Provide the (x, y) coordinate of the cell's center where the given text is located.  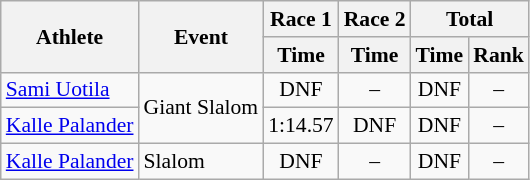
Giant Slalom (202, 108)
1:14.57 (300, 126)
Sami Uotila (70, 90)
Rank (498, 55)
Race 1 (300, 19)
Athlete (70, 36)
Event (202, 36)
Race 2 (375, 19)
Total (470, 19)
Slalom (202, 162)
